Provide the (X, Y) coordinate of the cell's center where the given text is located.  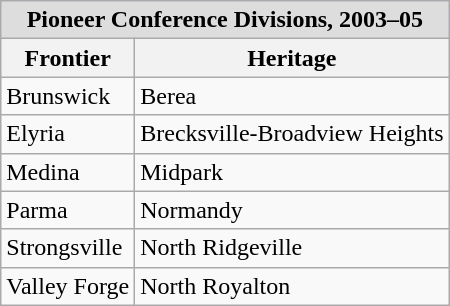
Heritage (292, 58)
Strongsville (68, 248)
Parma (68, 210)
Frontier (68, 58)
Brunswick (68, 96)
Medina (68, 172)
Berea (292, 96)
Valley Forge (68, 286)
Brecksville-Broadview Heights (292, 134)
North Royalton (292, 286)
Pioneer Conference Divisions, 2003–05 (225, 20)
Normandy (292, 210)
Midpark (292, 172)
Elyria (68, 134)
North Ridgeville (292, 248)
